Search for the cell housing the specified text and yield its (x, y) center coordinate. 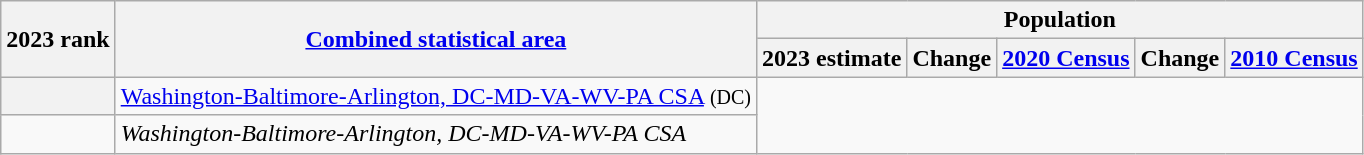
2023 estimate (832, 58)
Washington-Baltimore-Arlington, DC-MD-VA-WV-PA CSA (DC) (436, 96)
2023 rank (58, 39)
Population (1060, 20)
Washington-Baltimore-Arlington, DC-MD-VA-WV-PA CSA (436, 134)
2020 Census (1066, 58)
2010 Census (1294, 58)
Combined statistical area (436, 39)
